Return (x, y) of the center of cell containing provided text 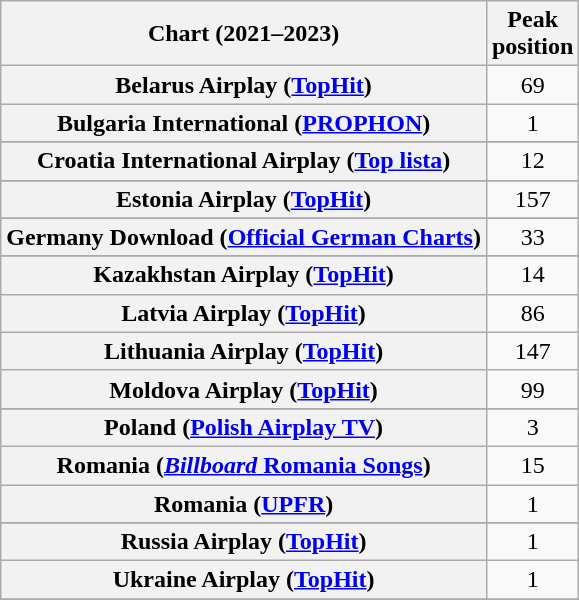
Germany Download (Official German Charts) (244, 237)
69 (532, 85)
Moldova Airplay (TopHit) (244, 389)
Russia Airplay (TopHit) (244, 542)
Peakposition (532, 34)
Lithuania Airplay (TopHit) (244, 351)
99 (532, 389)
Latvia Airplay (TopHit) (244, 313)
Belarus Airplay (TopHit) (244, 85)
147 (532, 351)
15 (532, 465)
Estonia Airplay (TopHit) (244, 199)
Ukraine Airplay (TopHit) (244, 580)
157 (532, 199)
Romania (UPFR) (244, 503)
Chart (2021–2023) (244, 34)
3 (532, 427)
Croatia International Airplay (Top lista) (244, 161)
14 (532, 275)
33 (532, 237)
Poland (Polish Airplay TV) (244, 427)
Bulgaria International (PROPHON) (244, 123)
Romania (Billboard Romania Songs) (244, 465)
Kazakhstan Airplay (TopHit) (244, 275)
12 (532, 161)
86 (532, 313)
